From the cell containing the given text, extract its center point as [x, y] coordinate. 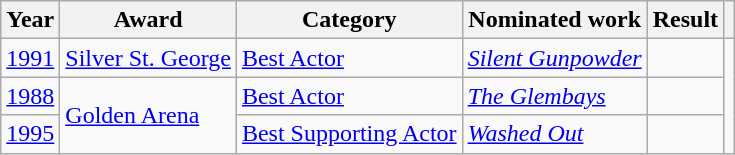
Award [148, 20]
Silver St. George [148, 58]
Golden Arena [148, 115]
The Glembays [554, 96]
1991 [30, 58]
Best Supporting Actor [349, 134]
1995 [30, 134]
Year [30, 20]
Silent Gunpowder [554, 58]
Result [685, 20]
1988 [30, 96]
Category [349, 20]
Nominated work [554, 20]
Washed Out [554, 134]
